For the text-containing cell, return its midpoint in (x, y) coordinate format. 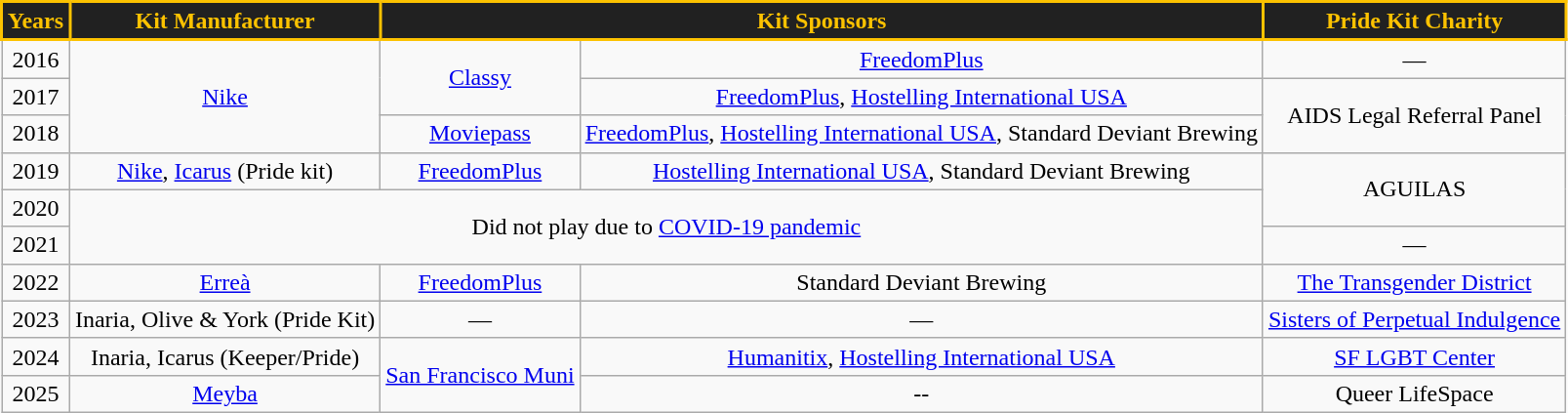
San Francisco Muni (480, 375)
Moviepass (480, 134)
Hostelling International USA, Standard Deviant Brewing (921, 171)
2020 (36, 208)
Did not play due to COVID-19 pandemic (665, 227)
Sisters of Perpetual Indulgence (1414, 319)
2022 (36, 282)
2017 (36, 97)
Kit Manufacturer (224, 21)
Standard Deviant Brewing (921, 282)
Humanitix, Hostelling International USA (921, 356)
Erreà (224, 282)
FreedomPlus, Hostelling International USA (921, 97)
Queer LifeSpace (1414, 393)
The Transgender District (1414, 282)
Nike, Icarus (Pride kit) (224, 171)
2024 (36, 356)
2016 (36, 59)
FreedomPlus, Hostelling International USA, Standard Deviant Brewing (921, 134)
2023 (36, 319)
Meyba (224, 393)
Inaria, Olive & York (Pride Kit) (224, 319)
Years (36, 21)
Nike (224, 96)
Kit Sponsors (822, 21)
Inaria, Icarus (Keeper/Pride) (224, 356)
AGUILAS (1414, 189)
2021 (36, 245)
2025 (36, 393)
AIDS Legal Referral Panel (1414, 115)
Pride Kit Charity (1414, 21)
SF LGBT Center (1414, 356)
Classy (480, 78)
-- (921, 393)
2018 (36, 134)
2019 (36, 171)
